For the text-containing cell, return its midpoint in [X, Y] coordinate format. 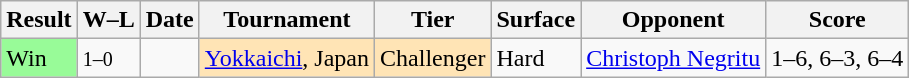
1–0 [108, 58]
1–6, 6–3, 6–4 [838, 58]
Challenger [433, 58]
Yokkaichi, Japan [286, 58]
Result [39, 20]
Date [170, 20]
W–L [108, 20]
Christoph Negritu [674, 58]
Win [39, 58]
Surface [536, 20]
Hard [536, 58]
Tournament [286, 20]
Score [838, 20]
Opponent [674, 20]
Tier [433, 20]
